Capture the cell that displays the provided text and extract its (x, y) central coordinate. 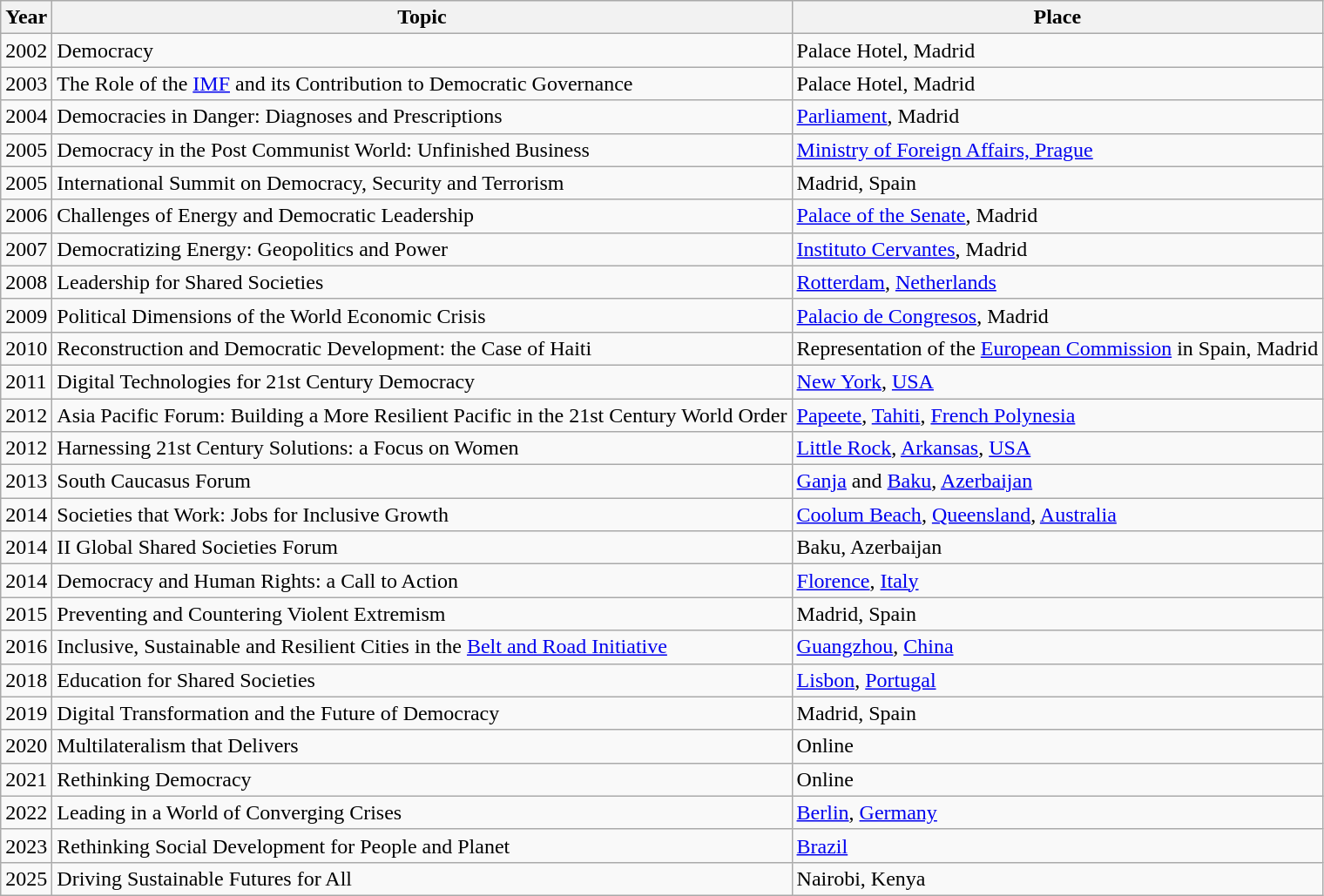
2025 (26, 879)
2016 (26, 647)
Instituto Cervantes, Madrid (1057, 249)
Democracy and Human Rights: a Call to Action (422, 581)
Rotterdam, Netherlands (1057, 282)
Representation of the European Commission in Spain, Madrid (1057, 348)
Rethinking Democracy (422, 779)
Ganja and Baku, Azerbaijan (1057, 482)
Inclusive, Sustainable and Resilient Cities in the Belt and Road Initiative (422, 647)
Baku, Azerbaijan (1057, 548)
Driving Sustainable Futures for All (422, 879)
2023 (26, 845)
Ministry of Foreign Affairs, Prague (1057, 150)
2009 (26, 315)
Parliament, Madrid (1057, 117)
Democracy in the Post Communist World: Unfinished Business (422, 150)
2020 (26, 746)
2022 (26, 812)
2011 (26, 381)
Democratizing Energy: Geopolitics and Power (422, 249)
Democracies in Danger: Diagnoses and Prescriptions (422, 117)
Place (1057, 17)
Palacio de Congresos, Madrid (1057, 315)
2018 (26, 680)
Democracy (422, 51)
2010 (26, 348)
Leading in a World of Converging Crises (422, 812)
Florence, Italy (1057, 581)
2007 (26, 249)
Year (26, 17)
Societies that Work: Jobs for Inclusive Growth (422, 515)
II Global Shared Societies Forum (422, 548)
Preventing and Countering Violent Extremism (422, 614)
2002 (26, 51)
Political Dimensions of the World Economic Crisis (422, 315)
Harnessing 21st Century Solutions: a Focus on Women (422, 448)
Education for Shared Societies (422, 680)
2021 (26, 779)
2015 (26, 614)
Multilateralism that Delivers (422, 746)
Papeete, Tahiti, French Polynesia (1057, 415)
Palace of the Senate, Madrid (1057, 216)
New York, USA (1057, 381)
Little Rock, Arkansas, USA (1057, 448)
2006 (26, 216)
2019 (26, 713)
Asia Pacific Forum: Building a More Resilient Pacific in the 21st Century World Order (422, 415)
Brazil (1057, 845)
Digital Transformation and the Future of Democracy (422, 713)
2008 (26, 282)
Berlin, Germany (1057, 812)
2004 (26, 117)
Guangzhou, China (1057, 647)
Coolum Beach, Queensland, Australia (1057, 515)
Rethinking Social Development for People and Planet (422, 845)
Topic (422, 17)
Leadership for Shared Societies (422, 282)
Digital Technologies for 21st Century Democracy (422, 381)
International Summit on Democracy, Security and Terrorism (422, 183)
Reconstruction and Democratic Development: the Case of Haiti (422, 348)
2003 (26, 84)
Challenges of Energy and Democratic Leadership (422, 216)
2013 (26, 482)
Lisbon, Portugal (1057, 680)
The Role of the IMF and its Contribution to Democratic Governance (422, 84)
South Caucasus Forum (422, 482)
Nairobi, Kenya (1057, 879)
